Identify which cell holds the provided text, then report its (X, Y) central coordinate. 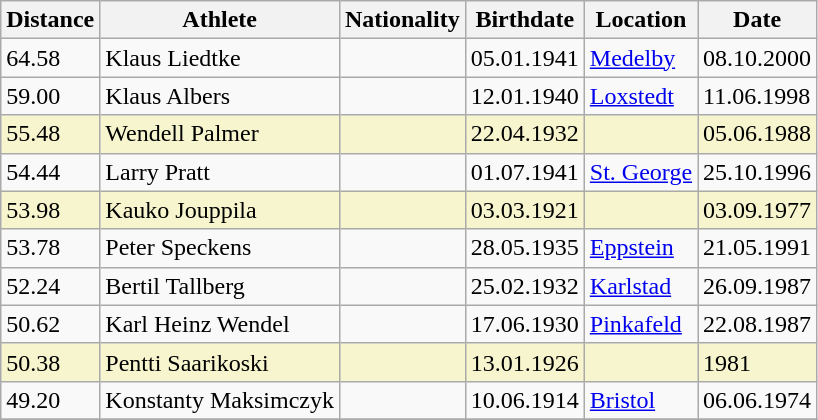
Bertil Tallberg (220, 286)
03.03.1921 (524, 210)
52.24 (50, 286)
17.06.1930 (524, 324)
Karl Heinz Wendel (220, 324)
Pinkafeld (640, 324)
Location (640, 20)
Kauko Jouppila (220, 210)
11.06.1998 (758, 96)
Medelby (640, 58)
Date (758, 20)
10.06.1914 (524, 400)
21.05.1991 (758, 248)
49.20 (50, 400)
Pentti Saarikoski (220, 362)
Konstanty Maksimczyk (220, 400)
Klaus Liedtke (220, 58)
05.06.1988 (758, 134)
Birthdate (524, 20)
Bristol (640, 400)
54.44 (50, 172)
50.38 (50, 362)
53.78 (50, 248)
64.58 (50, 58)
06.06.1974 (758, 400)
59.00 (50, 96)
Nationality (402, 20)
55.48 (50, 134)
Karlstad (640, 286)
Loxstedt (640, 96)
53.98 (50, 210)
22.04.1932 (524, 134)
Eppstein (640, 248)
28.05.1935 (524, 248)
Larry Pratt (220, 172)
13.01.1926 (524, 362)
1981 (758, 362)
Athlete (220, 20)
01.07.1941 (524, 172)
26.09.1987 (758, 286)
Peter Speckens (220, 248)
Wendell Palmer (220, 134)
05.01.1941 (524, 58)
25.10.1996 (758, 172)
22.08.1987 (758, 324)
25.02.1932 (524, 286)
50.62 (50, 324)
12.01.1940 (524, 96)
Klaus Albers (220, 96)
03.09.1977 (758, 210)
St. George (640, 172)
08.10.2000 (758, 58)
Distance (50, 20)
